Locate the cell with the specified text and output its (X, Y) center coordinate. 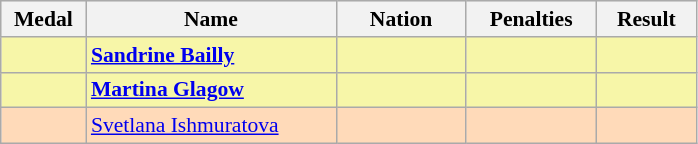
Penalties (531, 19)
Medal (44, 19)
Nation (401, 19)
Name (211, 19)
Result (646, 19)
Martina Glagow (211, 90)
Sandrine Bailly (211, 55)
Svetlana Ishmuratova (211, 126)
